Capture the cell that displays the provided text and extract its (X, Y) central coordinate. 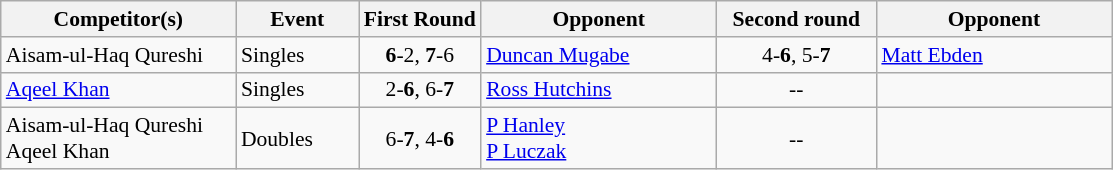
Doubles (298, 138)
Matt Ebden (994, 55)
Aisam-ul-Haq Qureshi (118, 55)
Aisam-ul-Haq Qureshi Aqeel Khan (118, 138)
Duncan Mugabe (598, 55)
4-6, 5-7 (796, 55)
6-2, 7-6 (420, 55)
P Hanley P Luczak (598, 138)
Aqeel Khan (118, 90)
Event (298, 19)
First Round (420, 19)
Ross Hutchins (598, 90)
Second round (796, 19)
6-7, 4-6 (420, 138)
Competitor(s) (118, 19)
2-6, 6-7 (420, 90)
